Pinpoint the cell where the given text exists, returning its [x, y] midpoint coordinate. 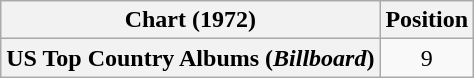
Position [427, 20]
9 [427, 58]
Chart (1972) [190, 20]
US Top Country Albums (Billboard) [190, 58]
